For the text-containing cell, return its midpoint in [X, Y] coordinate format. 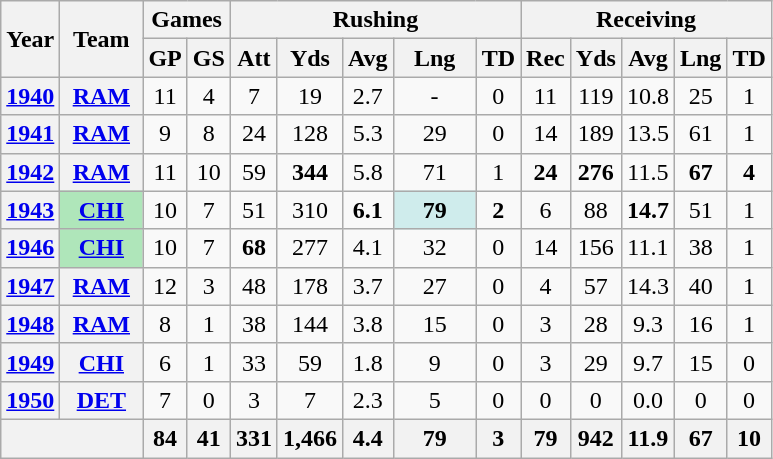
41 [208, 438]
144 [310, 324]
33 [254, 362]
Team [102, 39]
68 [254, 248]
4.1 [368, 248]
11.1 [648, 248]
11.9 [648, 438]
1941 [30, 134]
156 [596, 248]
Att [254, 58]
GS [208, 58]
189 [596, 134]
942 [596, 438]
3.8 [368, 324]
Games [186, 20]
14.3 [648, 286]
GP [165, 58]
10.8 [648, 96]
1942 [30, 172]
1940 [30, 96]
5.8 [368, 172]
2 [498, 210]
9.3 [648, 324]
11.5 [648, 172]
4.4 [368, 438]
1,466 [310, 438]
1948 [30, 324]
178 [310, 286]
88 [596, 210]
2.7 [368, 96]
119 [596, 96]
Rushing [375, 20]
71 [434, 172]
14.7 [648, 210]
61 [700, 134]
84 [165, 438]
19 [310, 96]
277 [310, 248]
9.7 [648, 362]
1950 [30, 400]
DET [102, 400]
344 [310, 172]
6.1 [368, 210]
1946 [30, 248]
276 [596, 172]
1949 [30, 362]
40 [700, 286]
48 [254, 286]
331 [254, 438]
32 [434, 248]
Rec [546, 58]
310 [310, 210]
5 [434, 400]
5.3 [368, 134]
3.7 [368, 286]
1943 [30, 210]
12 [165, 286]
57 [596, 286]
25 [700, 96]
27 [434, 286]
0.0 [648, 400]
- [434, 96]
Year [30, 39]
13.5 [648, 134]
1.8 [368, 362]
1947 [30, 286]
2.3 [368, 400]
28 [596, 324]
Receiving [646, 20]
16 [700, 324]
128 [310, 134]
